Scan for the cell matching the given text and deliver its (X, Y) coordinate at center. 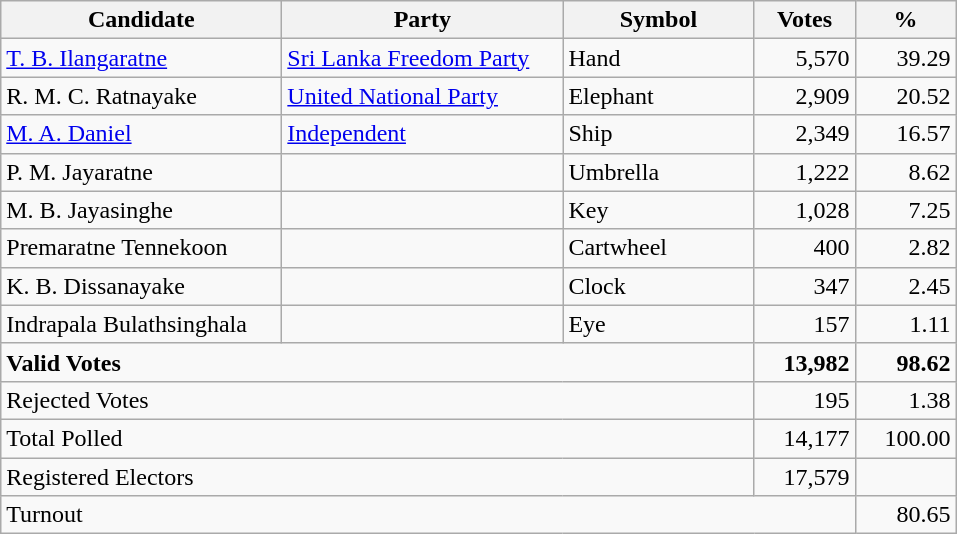
1,222 (804, 172)
Total Polled (378, 438)
M. A. Daniel (142, 134)
13,982 (804, 362)
39.29 (906, 58)
M. B. Jayasinghe (142, 210)
1.11 (906, 324)
Valid Votes (378, 362)
Eye (658, 324)
400 (804, 248)
Independent (422, 134)
Umbrella (658, 172)
K. B. Dissanayake (142, 286)
Candidate (142, 20)
Votes (804, 20)
R. M. C. Ratnayake (142, 96)
Ship (658, 134)
Elephant (658, 96)
2.82 (906, 248)
Party (422, 20)
8.62 (906, 172)
Turnout (428, 515)
Registered Electors (378, 477)
80.65 (906, 515)
% (906, 20)
347 (804, 286)
Premaratne Tennekoon (142, 248)
157 (804, 324)
Clock (658, 286)
Rejected Votes (378, 400)
17,579 (804, 477)
98.62 (906, 362)
5,570 (804, 58)
2,349 (804, 134)
Hand (658, 58)
Sri Lanka Freedom Party (422, 58)
7.25 (906, 210)
Cartwheel (658, 248)
1,028 (804, 210)
195 (804, 400)
Indrapala Bulathsinghala (142, 324)
Key (658, 210)
2,909 (804, 96)
P. M. Jayaratne (142, 172)
2.45 (906, 286)
1.38 (906, 400)
United National Party (422, 96)
100.00 (906, 438)
Symbol (658, 20)
16.57 (906, 134)
T. B. Ilangaratne (142, 58)
20.52 (906, 96)
14,177 (804, 438)
